Pinpoint the cell where the given text exists, returning its [x, y] midpoint coordinate. 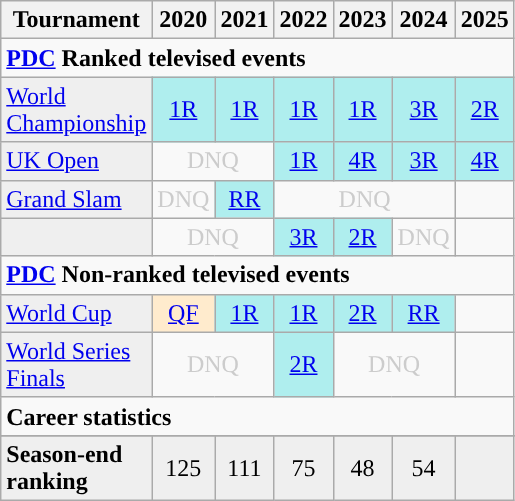
UK Open [76, 161]
2023 [362, 20]
48 [362, 468]
PDC Non-ranked televised events [258, 275]
Tournament [76, 20]
Grand Slam [76, 199]
World Series Finals [76, 364]
World Championship [76, 110]
Career statistics [258, 416]
111 [244, 468]
Season-end ranking [76, 468]
2021 [244, 20]
World Cup [76, 313]
2024 [424, 20]
2020 [184, 20]
75 [304, 468]
54 [424, 468]
2025 [484, 20]
PDC Ranked televised events [258, 58]
2022 [304, 20]
125 [184, 468]
QF [184, 313]
